Capture the cell that displays the provided text and extract its (X, Y) central coordinate. 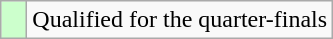
Qualified for the quarter-finals (180, 20)
